Find where the given text appears and provide that cell's center as (X, Y) coordinate. 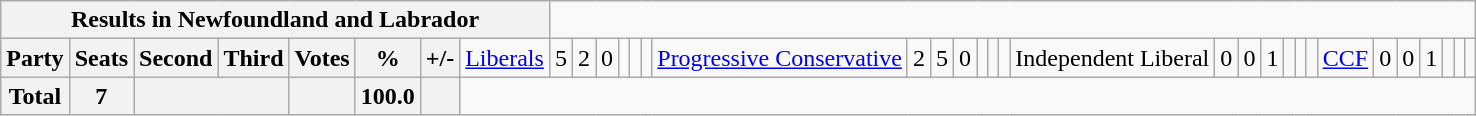
7 (101, 96)
CCF (1345, 58)
Votes (322, 58)
% (388, 58)
Results in Newfoundland and Labrador (276, 20)
100.0 (388, 96)
Second (176, 58)
Third (254, 58)
+/- (440, 58)
Total (35, 96)
Liberals (505, 58)
Progressive Conservative (780, 58)
Independent Liberal (1112, 58)
Seats (101, 58)
Party (35, 58)
